Pinpoint the cell where the given text exists, returning its (X, Y) midpoint coordinate. 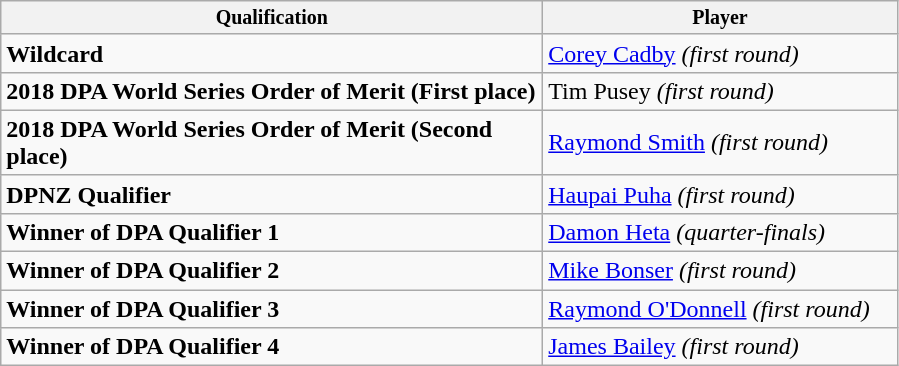
2018 DPA World Series Order of Merit (Second place) (272, 142)
Player (720, 18)
Haupai Puha (first round) (720, 194)
Winner of DPA Qualifier 4 (272, 347)
Winner of DPA Qualifier 3 (272, 309)
Raymond Smith (first round) (720, 142)
Corey Cadby (first round) (720, 53)
DPNZ Qualifier (272, 194)
Qualification (272, 18)
Damon Heta (quarter-finals) (720, 232)
Winner of DPA Qualifier 2 (272, 271)
Tim Pusey (first round) (720, 91)
Mike Bonser (first round) (720, 271)
Winner of DPA Qualifier 1 (272, 232)
2018 DPA World Series Order of Merit (First place) (272, 91)
Wildcard (272, 53)
James Bailey (first round) (720, 347)
Raymond O'Donnell (first round) (720, 309)
